Identify which cell holds the provided text, then report its (x, y) central coordinate. 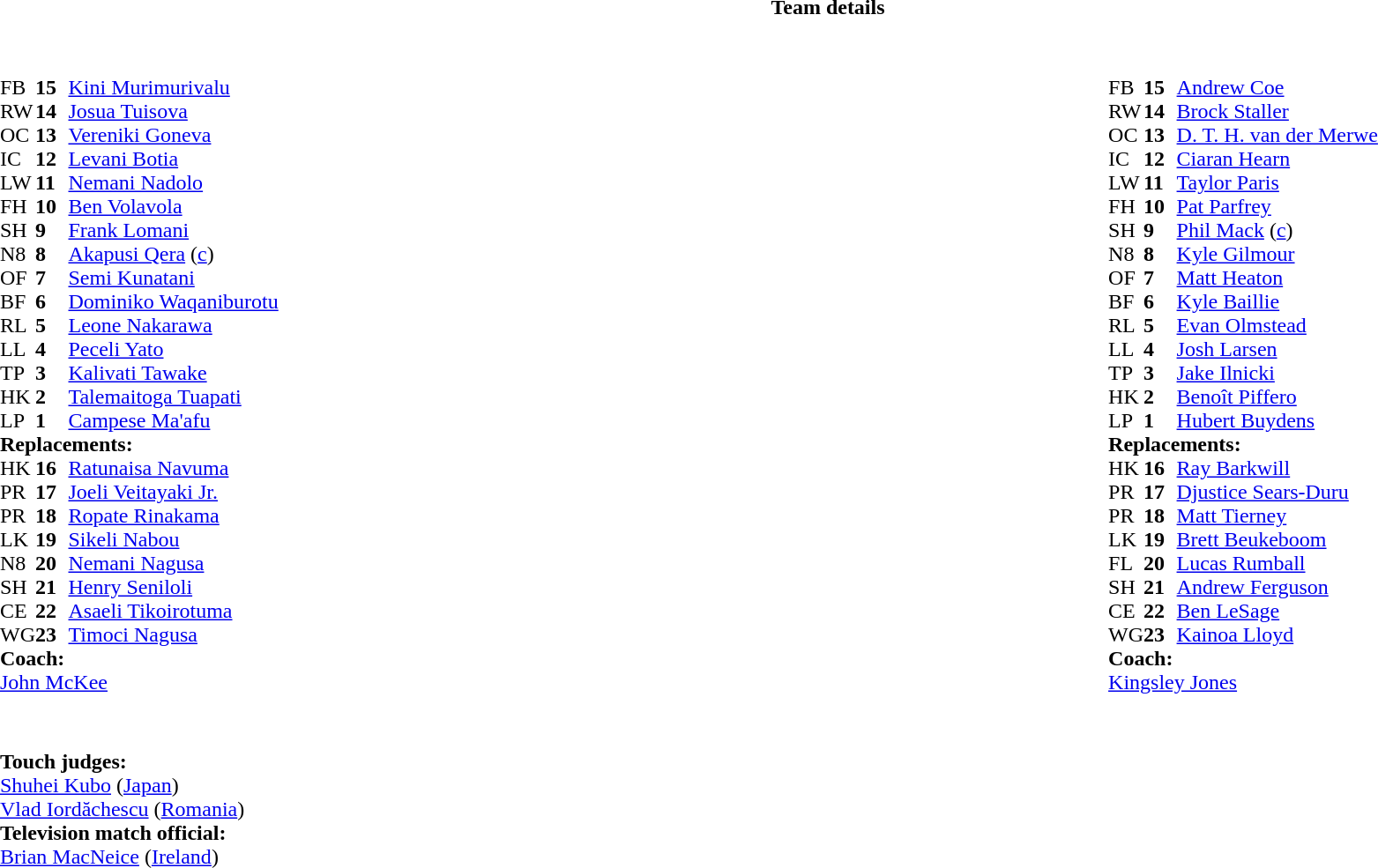
Kyle Gilmour (1277, 254)
Brock Staller (1277, 111)
Vereniki Goneva (173, 136)
Jake Ilnicki (1277, 374)
Lucas Rumball (1277, 564)
Matt Tierney (1277, 516)
Ratunaisa Navuma (173, 469)
Ropate Rinakama (173, 516)
Hubert Buydens (1277, 421)
Djustice Sears-Duru (1277, 492)
Kyle Baillie (1277, 301)
Campese Ma'afu (173, 421)
Benoît Piffero (1277, 397)
Levani Botia (173, 159)
Nemani Nadolo (173, 183)
Phil Mack (c) (1277, 231)
Kingsley Jones (1243, 682)
Leone Nakarawa (173, 326)
Dominiko Waqaniburotu (173, 301)
Frank Lomani (173, 231)
John McKee (139, 682)
Timoci Nagusa (173, 634)
Brett Beukeboom (1277, 539)
Sikeli Nabou (173, 539)
FL (1126, 564)
Kini Murimurivalu (173, 88)
Joeli Veitayaki Jr. (173, 492)
D. T. H. van der Merwe (1277, 136)
Henry Seniloli (173, 587)
Ben LeSage (1277, 612)
Pat Parfrey (1277, 206)
Semi Kunatani (173, 278)
Talemaitoga Tuapati (173, 397)
Ben Volavola (173, 206)
Matt Heaton (1277, 278)
Kalivati Tawake (173, 374)
Peceli Yato (173, 349)
Andrew Ferguson (1277, 587)
Ray Barkwill (1277, 469)
Akapusi Qera (c) (173, 254)
Taylor Paris (1277, 183)
Andrew Coe (1277, 88)
Josh Larsen (1277, 349)
Asaeli Tikoirotuma (173, 612)
Evan Olmstead (1277, 326)
Ciaran Hearn (1277, 159)
Josua Tuisova (173, 111)
Nemani Nagusa (173, 564)
Kainoa Lloyd (1277, 634)
